Identify which cell holds the provided text, then report its [X, Y] central coordinate. 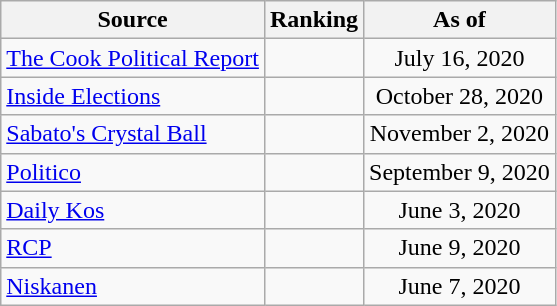
September 9, 2020 [460, 172]
Inside Elections [133, 96]
Ranking [314, 20]
October 28, 2020 [460, 96]
RCP [133, 248]
The Cook Political Report [133, 58]
Politico [133, 172]
July 16, 2020 [460, 58]
Niskanen [133, 286]
June 9, 2020 [460, 248]
Source [133, 20]
As of [460, 20]
Sabato's Crystal Ball [133, 134]
November 2, 2020 [460, 134]
June 3, 2020 [460, 210]
Daily Kos [133, 210]
June 7, 2020 [460, 286]
